Provide the [X, Y] coordinate of the cell's center where the given text is located.  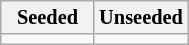
Seeded [48, 17]
Unseeded [141, 17]
